Search for the cell housing the specified text and yield its (x, y) center coordinate. 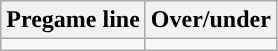
Pregame line (74, 20)
Over/under (210, 20)
